Return [X, Y] of the center of cell containing provided text 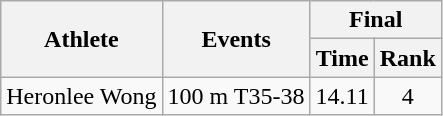
Rank [408, 58]
14.11 [342, 96]
Time [342, 58]
Final [376, 20]
Athlete [82, 39]
Events [236, 39]
4 [408, 96]
Heronlee Wong [82, 96]
100 m T35-38 [236, 96]
